Scan for the cell matching the given text and deliver its (x, y) coordinate at center. 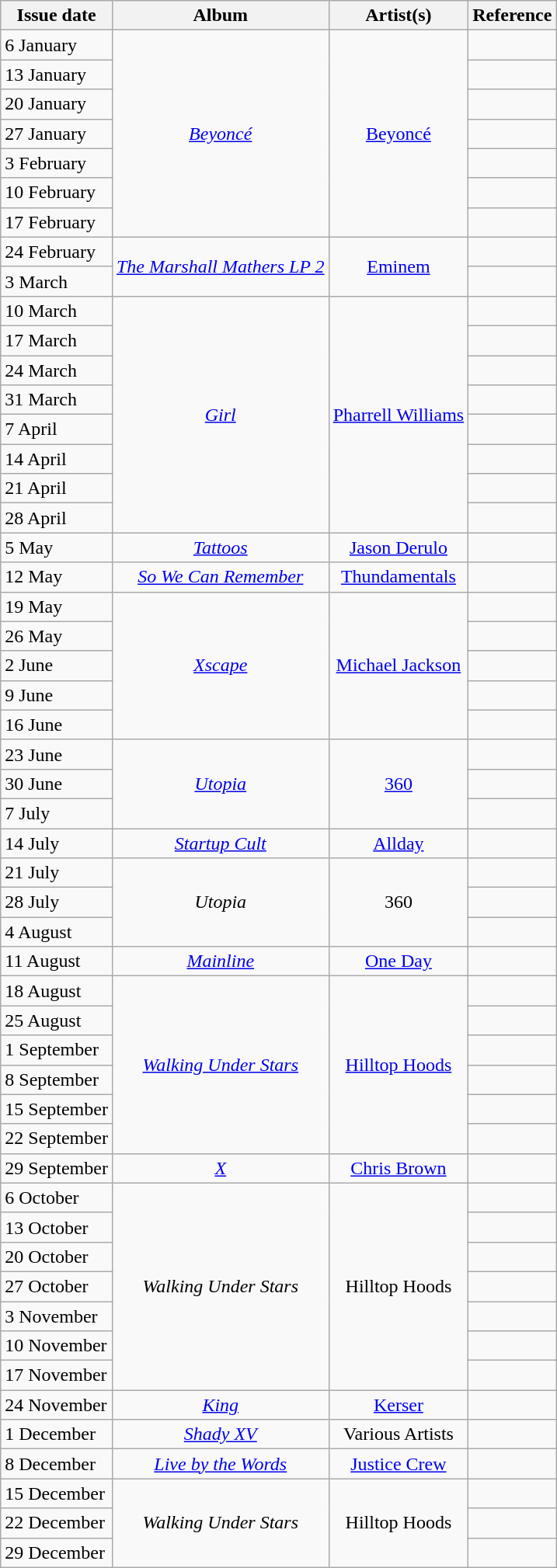
Artist(s) (399, 16)
12 May (57, 577)
Chris Brown (399, 1168)
Issue date (57, 16)
2 June (57, 666)
17 March (57, 340)
9 June (57, 695)
18 August (57, 991)
24 March (57, 370)
20 January (57, 104)
Jason Derulo (399, 548)
5 May (57, 548)
Album (221, 16)
Thundamentals (399, 577)
4 August (57, 932)
Justice Crew (399, 1464)
19 May (57, 607)
Startup Cult (221, 843)
King (221, 1405)
Various Artists (399, 1434)
Xscape (221, 666)
13 January (57, 75)
Tattoos (221, 548)
31 March (57, 400)
28 July (57, 902)
23 June (57, 754)
17 November (57, 1375)
10 November (57, 1346)
27 October (57, 1286)
24 November (57, 1405)
10 March (57, 311)
29 December (57, 1552)
6 October (57, 1198)
11 August (57, 961)
13 October (57, 1227)
15 September (57, 1109)
So We Can Remember (221, 577)
14 July (57, 843)
Allday (399, 843)
25 August (57, 1020)
Mainline (221, 961)
20 October (57, 1257)
16 June (57, 725)
7 April (57, 429)
22 September (57, 1139)
Eminem (399, 266)
21 April (57, 488)
Reference (513, 16)
Kerser (399, 1405)
1 September (57, 1050)
Shady XV (221, 1434)
7 July (57, 813)
10 February (57, 193)
15 December (57, 1493)
Pharrell Williams (399, 414)
29 September (57, 1168)
30 June (57, 784)
Live by the Words (221, 1464)
22 December (57, 1523)
The Marshall Mathers LP 2 (221, 266)
14 April (57, 459)
24 February (57, 252)
3 February (57, 163)
1 December (57, 1434)
17 February (57, 222)
X (221, 1168)
Michael Jackson (399, 666)
8 September (57, 1080)
8 December (57, 1464)
21 July (57, 873)
26 May (57, 636)
Girl (221, 414)
One Day (399, 961)
3 March (57, 281)
27 January (57, 134)
6 January (57, 45)
3 November (57, 1316)
28 April (57, 518)
